For the text-containing cell, return its midpoint in [X, Y] coordinate format. 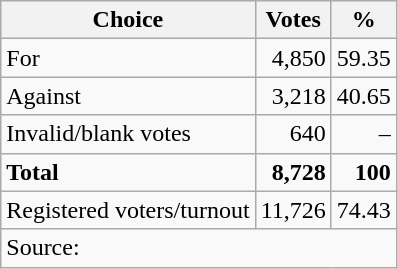
Against [128, 96]
Invalid/blank votes [128, 134]
Votes [293, 20]
74.43 [364, 210]
For [128, 58]
– [364, 134]
Source: [199, 248]
640 [293, 134]
Registered voters/turnout [128, 210]
100 [364, 172]
% [364, 20]
4,850 [293, 58]
Choice [128, 20]
Total [128, 172]
3,218 [293, 96]
8,728 [293, 172]
40.65 [364, 96]
11,726 [293, 210]
59.35 [364, 58]
